Return the [X, Y] coordinate for the center point of the cell that contains the specified text.  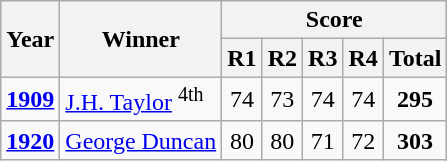
71 [323, 140]
295 [415, 100]
Year [30, 39]
R2 [282, 58]
72 [363, 140]
Score [334, 20]
73 [282, 100]
Winner [141, 39]
1909 [30, 100]
1920 [30, 140]
George Duncan [141, 140]
J.H. Taylor 4th [141, 100]
Total [415, 58]
303 [415, 140]
R1 [242, 58]
R3 [323, 58]
R4 [363, 58]
